Return the [x, y] coordinate for the center point of the cell that contains the specified text.  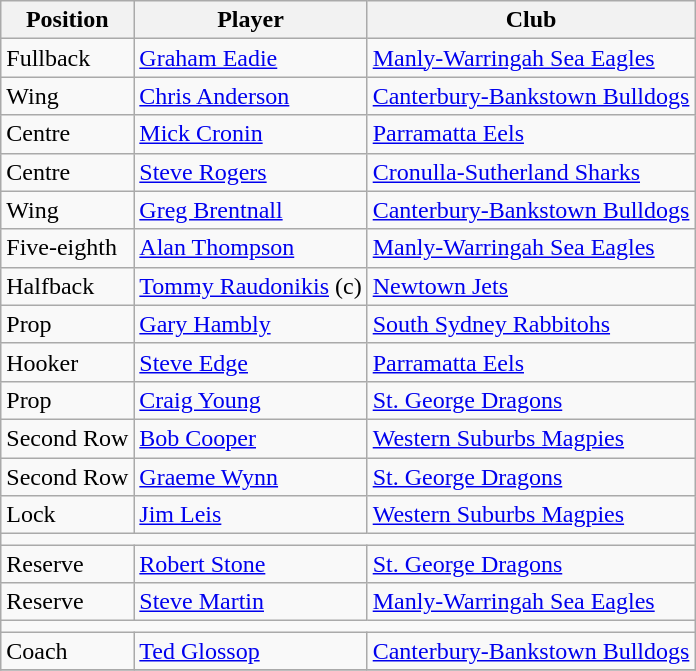
Craig Young [250, 400]
Newtown Jets [531, 286]
Player [250, 20]
Lock [68, 515]
Club [531, 20]
Robert Stone [250, 564]
Halfback [68, 286]
Tommy Raudonikis (c) [250, 286]
Greg Brentnall [250, 210]
Position [68, 20]
Steve Rogers [250, 172]
Hooker [68, 362]
Jim Leis [250, 515]
Chris Anderson [250, 96]
Five-eighth [68, 248]
Steve Edge [250, 362]
Gary Hambly [250, 324]
Cronulla-Sutherland Sharks [531, 172]
South Sydney Rabbitohs [531, 324]
Ted Glossop [250, 651]
Steve Martin [250, 602]
Bob Cooper [250, 438]
Coach [68, 651]
Graham Eadie [250, 58]
Fullback [68, 58]
Alan Thompson [250, 248]
Graeme Wynn [250, 477]
Mick Cronin [250, 134]
